Search for the cell housing the specified text and yield its (x, y) center coordinate. 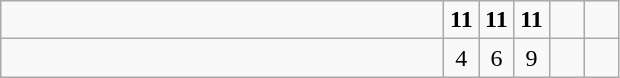
9 (532, 58)
6 (496, 58)
4 (462, 58)
